From the cell containing the given text, extract its center point as (x, y) coordinate. 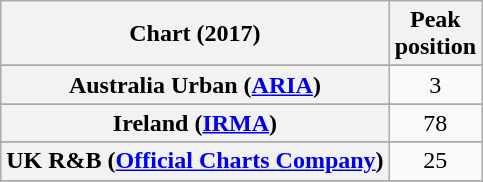
Chart (2017) (195, 34)
3 (435, 85)
78 (435, 123)
25 (435, 161)
UK R&B (Official Charts Company) (195, 161)
Ireland (IRMA) (195, 123)
Australia Urban (ARIA) (195, 85)
Peak position (435, 34)
